Provide the (X, Y) coordinate of the cell's center where the given text is located.  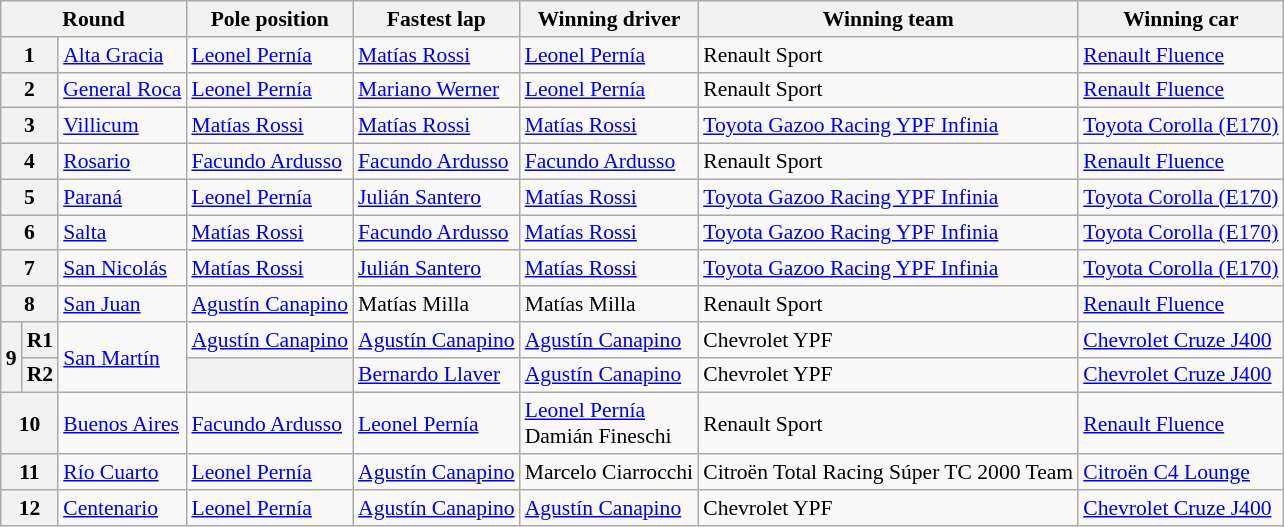
5 (30, 197)
Salta (122, 233)
Round (94, 19)
Alta Gracia (122, 55)
San Martín (122, 358)
Villicum (122, 126)
6 (30, 233)
12 (30, 508)
Citroën C4 Lounge (1180, 472)
Winning car (1180, 19)
General Roca (122, 90)
Paraná (122, 197)
Centenario (122, 508)
San Nicolás (122, 269)
1 (30, 55)
R1 (40, 340)
Fastest lap (436, 19)
7 (30, 269)
11 (30, 472)
Citroën Total Racing Súper TC 2000 Team (888, 472)
Bernardo Llaver (436, 375)
Buenos Aires (122, 424)
R2 (40, 375)
Mariano Werner (436, 90)
8 (30, 304)
Leonel Pernía Damián Fineschi (610, 424)
Río Cuarto (122, 472)
Pole position (270, 19)
3 (30, 126)
10 (30, 424)
9 (12, 358)
Winning driver (610, 19)
2 (30, 90)
Rosario (122, 162)
Winning team (888, 19)
San Juan (122, 304)
Marcelo Ciarrocchi (610, 472)
4 (30, 162)
